Return (x, y) of the center of cell containing provided text 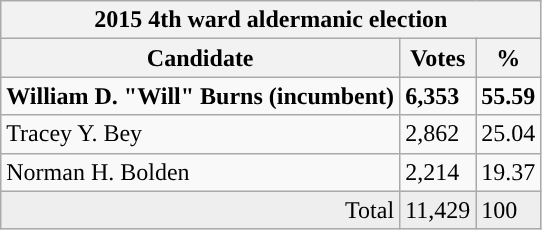
Tracey Y. Bey (200, 134)
2,862 (438, 134)
11,429 (438, 210)
100 (508, 210)
Total (200, 210)
Norman H. Bolden (200, 172)
% (508, 58)
Candidate (200, 58)
2,214 (438, 172)
6,353 (438, 96)
19.37 (508, 172)
2015 4th ward aldermanic election (271, 20)
25.04 (508, 134)
55.59 (508, 96)
William D. "Will" Burns (incumbent) (200, 96)
Votes (438, 58)
